Extract the (X, Y) coordinate from the center of the cell holding the provided text.  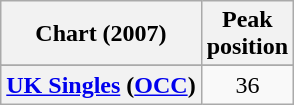
UK Singles (OCC) (101, 85)
36 (247, 85)
Chart (2007) (101, 34)
Peakposition (247, 34)
